Determine the [X, Y] coordinate at the center of the cell enclosing the given text.  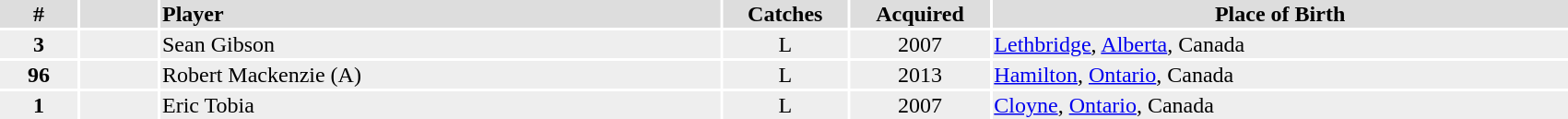
3 [39, 44]
Robert Mackenzie (A) [441, 75]
Hamilton, Ontario, Canada [1280, 75]
Eric Tobia [441, 105]
# [39, 14]
Sean Gibson [441, 44]
2013 [920, 75]
1 [39, 105]
Acquired [920, 14]
Place of Birth [1280, 14]
Lethbridge, Alberta, Canada [1280, 44]
Catches [785, 14]
Player [441, 14]
Cloyne, Ontario, Canada [1280, 105]
96 [39, 75]
